Determine the [x, y] coordinate at the center of the cell enclosing the given text.  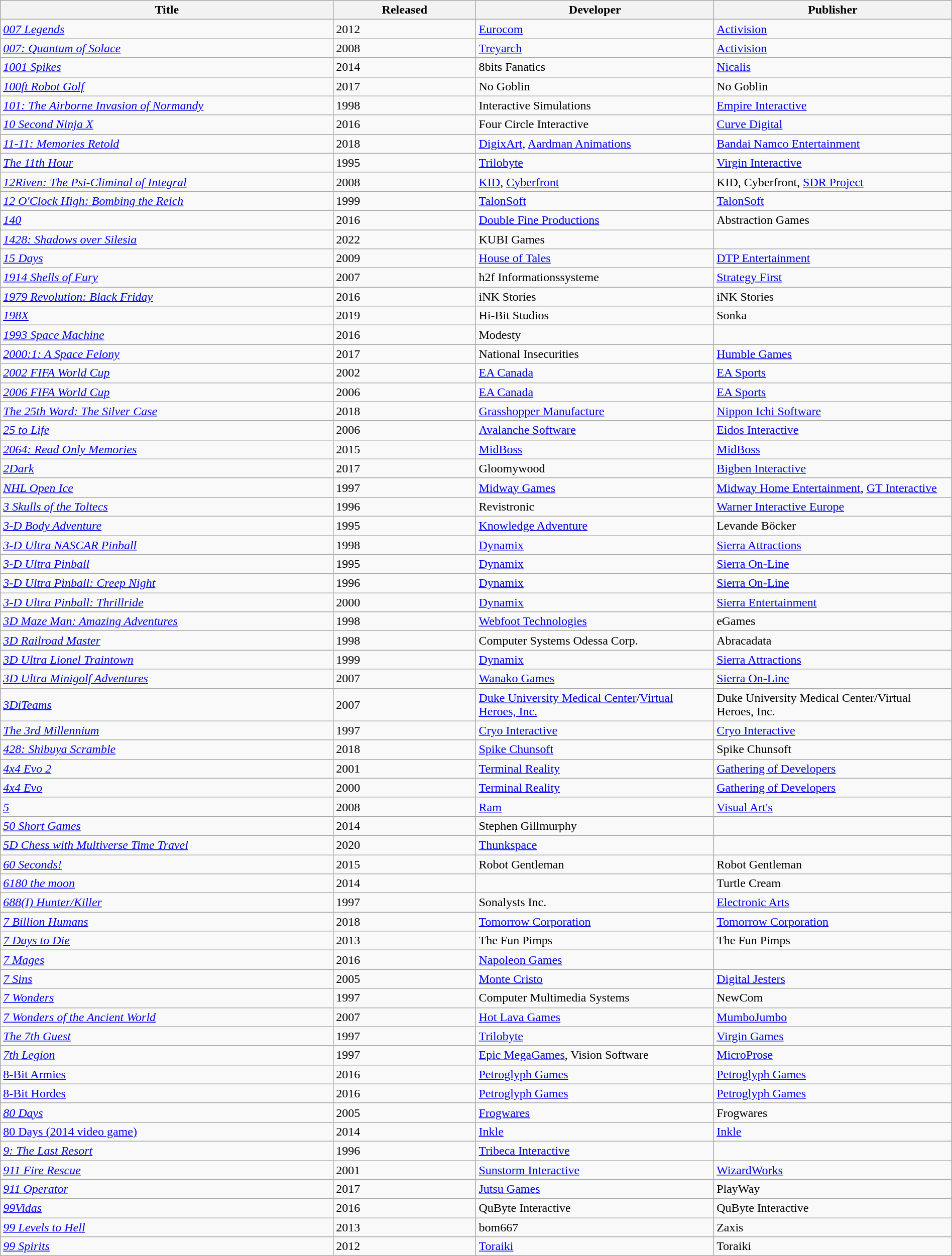
The 11th Hour [167, 163]
3DiTeams [167, 705]
Modesty [595, 335]
Webfoot Technologies [595, 621]
2000:1: A Space Felony [167, 354]
House of Tales [595, 259]
Sonka [833, 316]
Jutsu Games [595, 1189]
Strategy First [833, 278]
1979 Revolution: Black Friday [167, 297]
101: The Airborne Invasion of Normandy [167, 105]
DTP Entertainment [833, 259]
911 Fire Rescue [167, 1170]
Thunkspace [595, 845]
1993 Space Machine [167, 335]
99Vidas [167, 1208]
8bits Fanatics [595, 67]
8-Bit Hordes [167, 1093]
Curve Digital [833, 124]
007 Legends [167, 29]
3-D Ultra Pinball: Creep Night [167, 583]
Visual Art's [833, 807]
2006 FIFA World Cup [167, 392]
Virgin Games [833, 1036]
3D Ultra Lionel Traintown [167, 660]
50 Short Games [167, 826]
5 [167, 807]
WizardWorks [833, 1170]
Bandai Namco Entertainment [833, 144]
Nippon Ichi Software [833, 411]
2022 [405, 239]
8-Bit Armies [167, 1074]
The 7th Guest [167, 1036]
Ram [595, 807]
MicroProse [833, 1055]
NewCom [833, 998]
3D Maze Man: Amazing Adventures [167, 621]
2002 FIFA World Cup [167, 373]
Tribeca Interactive [595, 1151]
Abracadata [833, 641]
3-D Ultra Pinball [167, 564]
Title [167, 10]
2009 [405, 259]
2019 [405, 316]
3 Skulls of the Toltecs [167, 507]
3-D Ultra NASCAR Pinball [167, 545]
4x4 Evo [167, 788]
Double Fine Productions [595, 220]
6180 the moon [167, 884]
80 Days (2014 video game) [167, 1132]
5D Chess with Multiverse Time Travel [167, 845]
7 Wonders [167, 998]
12Riven: The Psi-Climinal of Integral [167, 182]
Four Circle Interactive [595, 124]
Released [405, 10]
9: The Last Resort [167, 1151]
3D Ultra Minigolf Adventures [167, 679]
15 Days [167, 259]
Zaxis [833, 1227]
Digital Jesters [833, 979]
Midway Home Entertainment, GT Interactive [833, 487]
Sunstorm Interactive [595, 1170]
Abstraction Games [833, 220]
428: Shibuya Scramble [167, 749]
Epic MegaGames, Vision Software [595, 1055]
7 Mages [167, 960]
100ft Robot Golf [167, 86]
Humble Games [833, 354]
MumboJumbo [833, 1017]
Interactive Simulations [595, 105]
Sierra Entertainment [833, 602]
1914 Shells of Fury [167, 278]
7 Wonders of the Ancient World [167, 1017]
KID, Cyberfront [595, 182]
Knowledge Adventure [595, 526]
Nicalis [833, 67]
Hot Lava Games [595, 1017]
688(I) Hunter/Killer [167, 903]
12 O'Clock High: Bombing the Reich [167, 201]
2Dark [167, 468]
7 Sins [167, 979]
2064: Read Only Memories [167, 449]
DigixArt, Aardman Animations [595, 144]
60 Seconds! [167, 864]
The 3rd Millennium [167, 730]
Developer [595, 10]
Empire Interactive [833, 105]
1428: Shadows over Silesia [167, 239]
3-D Ultra Pinball: Thrillride [167, 602]
Sonalysts Inc. [595, 903]
7th Legion [167, 1055]
Bigben Interactive [833, 468]
Eidos Interactive [833, 430]
Computer Systems Odessa Corp. [595, 641]
7 Days to Die [167, 941]
911 Operator [167, 1189]
Stephen Gillmurphy [595, 826]
2020 [405, 845]
Napoleon Games [595, 960]
bom667 [595, 1227]
National Insecurities [595, 354]
PlayWay [833, 1189]
4x4 Evo 2 [167, 769]
Warner Interactive Europe [833, 507]
Monte Cristo [595, 979]
Revistronic [595, 507]
Publisher [833, 10]
11-11: Memories Retold [167, 144]
Virgin Interactive [833, 163]
Computer Multimedia Systems [595, 998]
140 [167, 220]
Levande Böcker [833, 526]
Midway Games [595, 487]
1001 Spikes [167, 67]
The 25th Ward: The Silver Case [167, 411]
99 Levels to Hell [167, 1227]
Electronic Arts [833, 903]
Gloomywood [595, 468]
KUBI Games [595, 239]
25 to Life [167, 430]
2002 [405, 373]
Avalanche Software [595, 430]
80 Days [167, 1112]
3D Railroad Master [167, 641]
Treyarch [595, 48]
Wanako Games [595, 679]
eGames [833, 621]
Eurocom [595, 29]
3-D Body Adventure [167, 526]
198X [167, 316]
KID, Cyberfront, SDR Project [833, 182]
Grasshopper Manufacture [595, 411]
NHL Open Ice [167, 487]
99 Spirits [167, 1246]
Hi-Bit Studios [595, 316]
h2f Informationssysteme [595, 278]
7 Billion Humans [167, 922]
10 Second Ninja X [167, 124]
007: Quantum of Solace [167, 48]
Turtle Cream [833, 884]
